Pinpoint the cell where the given text exists, returning its (x, y) midpoint coordinate. 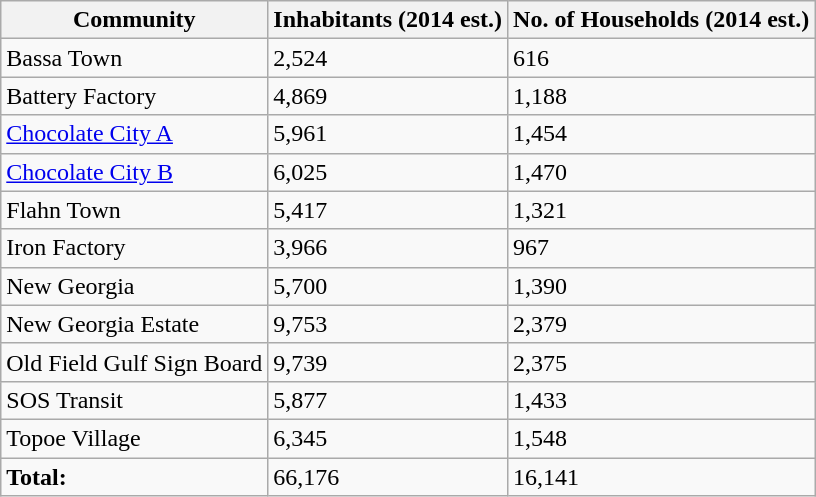
16,141 (662, 477)
5,877 (388, 400)
Iron Factory (134, 248)
New Georgia Estate (134, 324)
1,321 (662, 210)
2,379 (662, 324)
No. of Households (2014 est.) (662, 20)
1,454 (662, 134)
Topoe Village (134, 438)
6,345 (388, 438)
9,739 (388, 362)
967 (662, 248)
1,390 (662, 286)
6,025 (388, 172)
2,375 (662, 362)
Bassa Town (134, 58)
Flahn Town (134, 210)
3,966 (388, 248)
Battery Factory (134, 96)
Chocolate City B (134, 172)
66,176 (388, 477)
SOS Transit (134, 400)
5,417 (388, 210)
1,188 (662, 96)
Inhabitants (2014 est.) (388, 20)
5,961 (388, 134)
616 (662, 58)
Total: (134, 477)
4,869 (388, 96)
9,753 (388, 324)
5,700 (388, 286)
Community (134, 20)
1,548 (662, 438)
Chocolate City A (134, 134)
2,524 (388, 58)
1,470 (662, 172)
Old Field Gulf Sign Board (134, 362)
New Georgia (134, 286)
1,433 (662, 400)
